Identify which cell holds the provided text, then report its [X, Y] central coordinate. 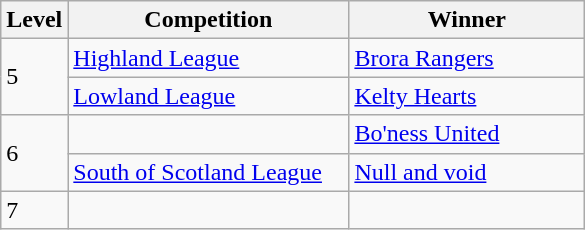
South of Scotland League [208, 172]
7 [34, 210]
Bo'ness United [467, 134]
Highland League [208, 58]
Brora Rangers [467, 58]
Competition [208, 20]
6 [34, 153]
Level [34, 20]
5 [34, 77]
Lowland League [208, 96]
Kelty Hearts [467, 96]
Null and void [467, 172]
Winner [467, 20]
